Find where the given text appears and provide that cell's center as (x, y) coordinate. 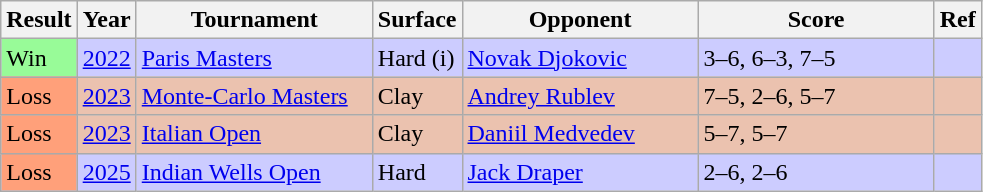
Year (106, 20)
5–7, 5–7 (816, 134)
Paris Masters (254, 58)
Score (816, 20)
2022 (106, 58)
Ref (958, 20)
Italian Open (254, 134)
Surface (417, 20)
Novak Djokovic (580, 58)
3–6, 6–3, 7–5 (816, 58)
Win (39, 58)
Jack Draper (580, 172)
2025 (106, 172)
Hard (i) (417, 58)
Opponent (580, 20)
Result (39, 20)
Andrey Rublev (580, 96)
Tournament (254, 20)
Daniil Medvedev (580, 134)
Indian Wells Open (254, 172)
7–5, 2–6, 5–7 (816, 96)
Hard (417, 172)
2–6, 2–6 (816, 172)
Monte-Carlo Masters (254, 96)
